Locate the cell with the specified text and output its (x, y) center coordinate. 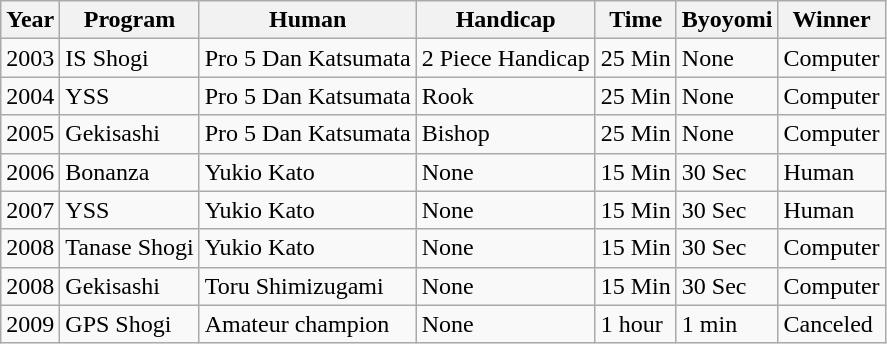
Canceled (832, 324)
Program (130, 20)
Toru Shimizugami (308, 286)
2006 (30, 172)
2005 (30, 134)
Handicap (506, 20)
Time (636, 20)
Amateur champion (308, 324)
IS Shogi (130, 58)
2007 (30, 210)
Bishop (506, 134)
2 Piece Handicap (506, 58)
Bonanza (130, 172)
GPS Shogi (130, 324)
2003 (30, 58)
1 min (727, 324)
Rook (506, 96)
2009 (30, 324)
Byoyomi (727, 20)
2004 (30, 96)
Winner (832, 20)
1 hour (636, 324)
Year (30, 20)
Tanase Shogi (130, 248)
